Capture the cell that displays the provided text and extract its [x, y] central coordinate. 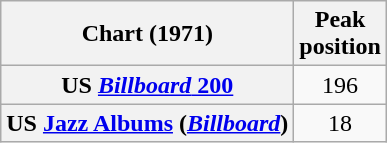
196 [340, 85]
Peakposition [340, 34]
18 [340, 123]
US Jazz Albums (Billboard) [148, 123]
US Billboard 200 [148, 85]
Chart (1971) [148, 34]
